Pinpoint the cell where the given text exists, returning its [X, Y] midpoint coordinate. 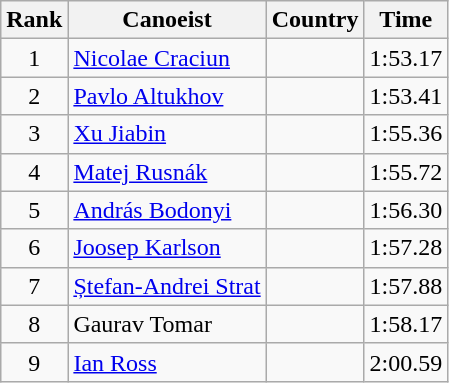
8 [34, 324]
Pavlo Altukhov [167, 96]
1:53.17 [406, 58]
Matej Rusnák [167, 172]
5 [34, 210]
1:55.36 [406, 134]
Rank [34, 20]
3 [34, 134]
Ștefan-Andrei Strat [167, 286]
2:00.59 [406, 362]
1:55.72 [406, 172]
1:53.41 [406, 96]
Nicolae Craciun [167, 58]
Time [406, 20]
1 [34, 58]
4 [34, 172]
Gaurav Tomar [167, 324]
1:56.30 [406, 210]
9 [34, 362]
7 [34, 286]
Xu Jiabin [167, 134]
Canoeist [167, 20]
András Bodonyi [167, 210]
Country [315, 20]
6 [34, 248]
Ian Ross [167, 362]
1:57.88 [406, 286]
1:57.28 [406, 248]
1:58.17 [406, 324]
2 [34, 96]
Joosep Karlson [167, 248]
